Locate the cell with the specified text and output its [x, y] center coordinate. 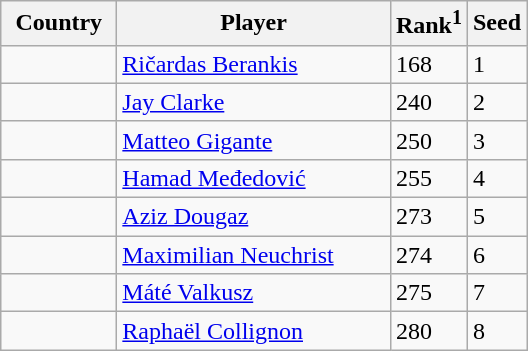
Aziz Dougaz [254, 217]
Maximilian Neuchrist [254, 255]
Rank1 [428, 24]
1 [496, 64]
Player [254, 24]
Máté Valkusz [254, 293]
4 [496, 178]
250 [428, 140]
Ričardas Berankis [254, 64]
2 [496, 102]
7 [496, 293]
6 [496, 255]
274 [428, 255]
Jay Clarke [254, 102]
8 [496, 331]
3 [496, 140]
Country [59, 24]
168 [428, 64]
5 [496, 217]
275 [428, 293]
273 [428, 217]
Seed [496, 24]
255 [428, 178]
Hamad Međedović [254, 178]
240 [428, 102]
280 [428, 331]
Matteo Gigante [254, 140]
Raphaël Collignon [254, 331]
